From the cell containing the given text, extract its center point as [x, y] coordinate. 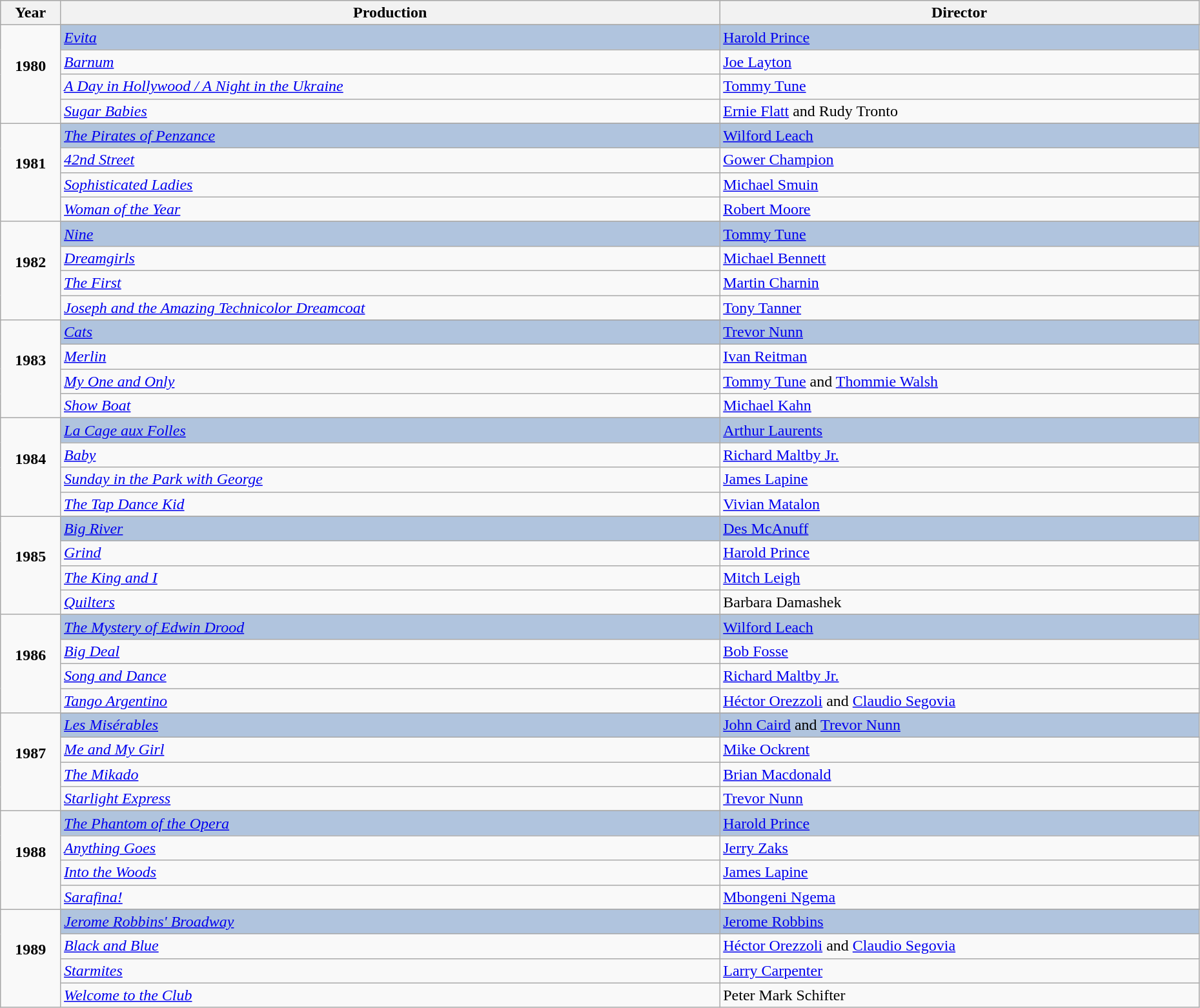
Show Boat [390, 406]
A Day in Hollywood / A Night in the Ukraine [390, 86]
Evita [390, 37]
Joe Layton [959, 62]
Grind [390, 553]
Cats [390, 332]
Sarafina! [390, 897]
Into the Woods [390, 872]
La Cage aux Folles [390, 430]
Big Deal [390, 651]
Anything Goes [390, 848]
Barnum [390, 62]
1985 [31, 565]
Bob Fosse [959, 651]
Jerome Robbins' Broadway [390, 922]
42nd Street [390, 160]
Me and My Girl [390, 750]
Sunday in the Park with George [390, 479]
Des McAnuff [959, 529]
Martin Charnin [959, 283]
The King and I [390, 578]
The Pirates of Penzance [390, 136]
Baby [390, 455]
1980 [31, 74]
1987 [31, 762]
Mike Ockrent [959, 750]
Vivian Matalon [959, 504]
Big River [390, 529]
1984 [31, 467]
Barbara Damashek [959, 602]
1982 [31, 270]
The Phantom of the Opera [390, 823]
Woman of the Year [390, 209]
Ivan Reitman [959, 357]
Gower Champion [959, 160]
Black and Blue [390, 946]
John Caird and Trevor Nunn [959, 725]
Joseph and the Amazing Technicolor Dreamcoat [390, 308]
Song and Dance [390, 676]
1989 [31, 958]
Larry Carpenter [959, 971]
Tony Tanner [959, 308]
Michael Bennett [959, 258]
The Mikado [390, 774]
Jerry Zaks [959, 848]
1988 [31, 860]
My One and Only [390, 381]
Director [959, 13]
Starmites [390, 971]
Tommy Tune and Thommie Walsh [959, 381]
Nine [390, 234]
1983 [31, 369]
Sophisticated Ladies [390, 185]
The First [390, 283]
Robert Moore [959, 209]
1981 [31, 172]
Welcome to the Club [390, 995]
Ernie Flatt and Rudy Tronto [959, 111]
Year [31, 13]
1986 [31, 663]
Mbongeni Ngema [959, 897]
Brian Macdonald [959, 774]
Jerome Robbins [959, 922]
Production [390, 13]
Dreamgirls [390, 258]
Michael Smuin [959, 185]
Arthur Laurents [959, 430]
Merlin [390, 357]
Sugar Babies [390, 111]
Mitch Leigh [959, 578]
Tango Argentino [390, 700]
Les Misérables [390, 725]
The Mystery of Edwin Drood [390, 627]
Peter Mark Schifter [959, 995]
Starlight Express [390, 799]
The Tap Dance Kid [390, 504]
Quilters [390, 602]
Michael Kahn [959, 406]
